Search for the cell housing the specified text and yield its (x, y) center coordinate. 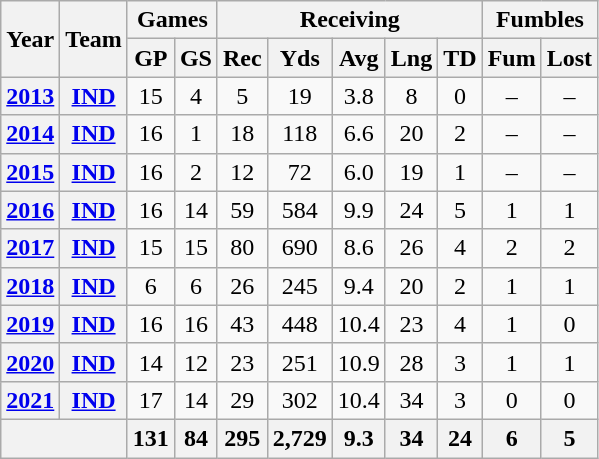
245 (300, 286)
80 (242, 248)
251 (300, 362)
448 (300, 324)
2016 (30, 210)
2013 (30, 96)
9.4 (358, 286)
Lost (569, 58)
3.8 (358, 96)
Yds (300, 58)
2019 (30, 324)
131 (150, 438)
84 (196, 438)
295 (242, 438)
584 (300, 210)
6.6 (358, 134)
2015 (30, 172)
59 (242, 210)
Receiving (350, 20)
Fum (512, 58)
Rec (242, 58)
Year (30, 39)
GS (196, 58)
17 (150, 400)
Avg (358, 58)
72 (300, 172)
28 (411, 362)
9.3 (358, 438)
2020 (30, 362)
2021 (30, 400)
8.6 (358, 248)
18 (242, 134)
Games (172, 20)
Fumbles (540, 20)
10.9 (358, 362)
29 (242, 400)
8 (411, 96)
6.0 (358, 172)
9.9 (358, 210)
302 (300, 400)
Lng (411, 58)
2,729 (300, 438)
2017 (30, 248)
Team (94, 39)
690 (300, 248)
118 (300, 134)
GP (150, 58)
2018 (30, 286)
TD (460, 58)
2014 (30, 134)
43 (242, 324)
